Extract the (X, Y) coordinate from the center of the cell holding the provided text.  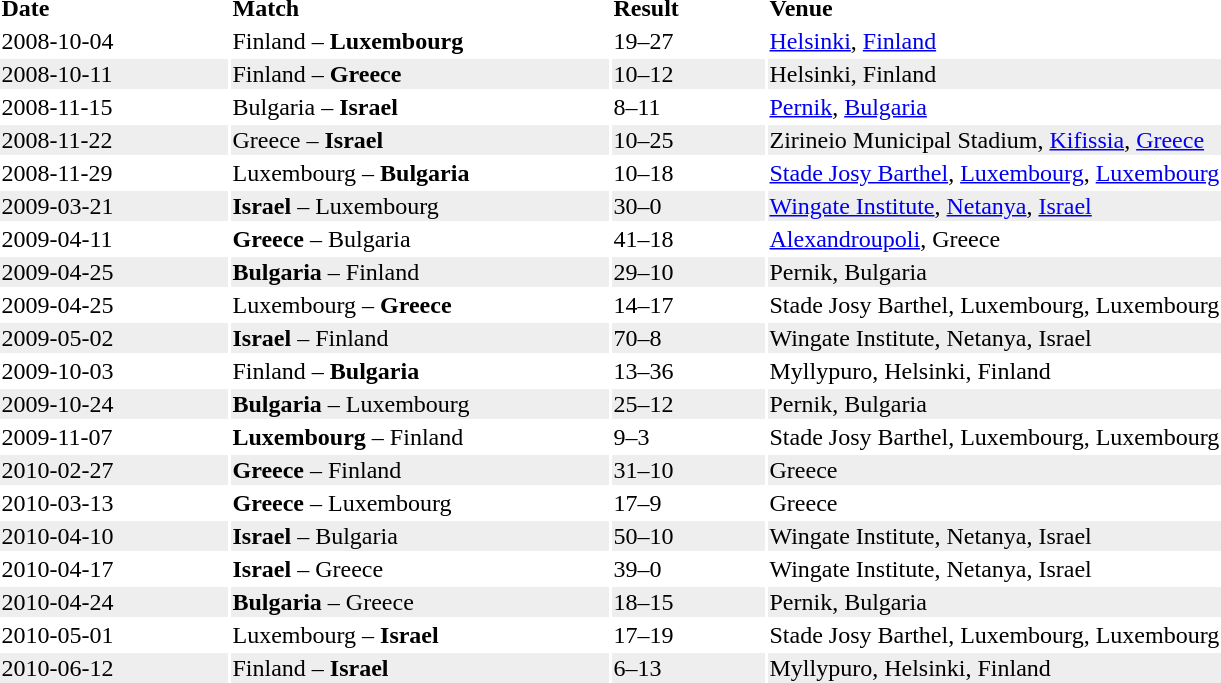
2009-10-24 (114, 404)
14–17 (688, 305)
2009-10-03 (114, 371)
Israel – Bulgaria (420, 536)
Greece – Luxembourg (420, 503)
29–10 (688, 272)
Alexandroupoli, Greece (994, 239)
2009-11-07 (114, 437)
Greece – Finland (420, 470)
41–18 (688, 239)
2010-04-10 (114, 536)
30–0 (688, 206)
Finland – Bulgaria (420, 371)
Bulgaria – Finland (420, 272)
Zirineio Municipal Stadium, Kifissia, Greece (994, 140)
Israel – Greece (420, 569)
Finland – Greece (420, 74)
2009-04-11 (114, 239)
Luxembourg – Greece (420, 305)
Israel – Luxembourg (420, 206)
Finland – Israel (420, 668)
31–10 (688, 470)
25–12 (688, 404)
Luxembourg – Israel (420, 635)
Greece – Bulgaria (420, 239)
2010-04-24 (114, 602)
Israel – Finland (420, 338)
19–27 (688, 41)
Luxembourg – Bulgaria (420, 173)
2010-03-13 (114, 503)
10–12 (688, 74)
2010-04-17 (114, 569)
6–13 (688, 668)
Bulgaria – Israel (420, 107)
2008-11-29 (114, 173)
2010-02-27 (114, 470)
Bulgaria – Greece (420, 602)
50–10 (688, 536)
Finland – Luxembourg (420, 41)
13–36 (688, 371)
9–3 (688, 437)
17–19 (688, 635)
Bulgaria – Luxembourg (420, 404)
2008-11-15 (114, 107)
2008-10-04 (114, 41)
18–15 (688, 602)
10–18 (688, 173)
39–0 (688, 569)
10–25 (688, 140)
2009-03-21 (114, 206)
2008-10-11 (114, 74)
8–11 (688, 107)
2009-05-02 (114, 338)
2008-11-22 (114, 140)
2010-05-01 (114, 635)
17–9 (688, 503)
70–8 (688, 338)
Luxembourg – Finland (420, 437)
2010-06-12 (114, 668)
Greece – Israel (420, 140)
